Scan for the cell matching the given text and deliver its [X, Y] coordinate at center. 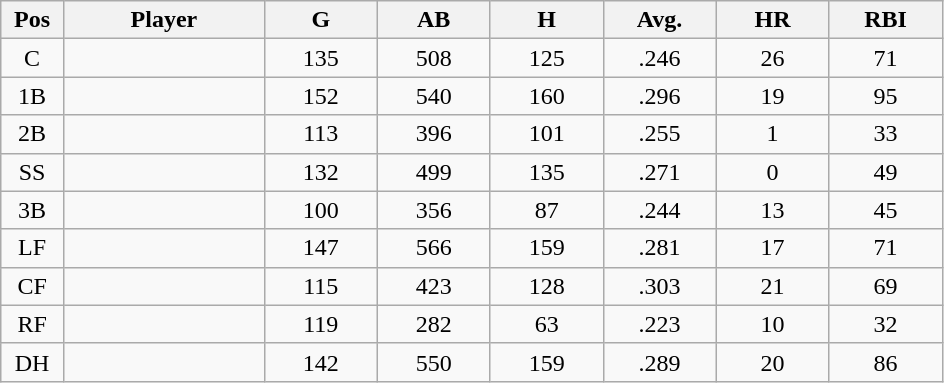
63 [546, 324]
142 [320, 362]
RF [32, 324]
.244 [660, 210]
540 [434, 96]
.246 [660, 58]
423 [434, 286]
113 [320, 134]
49 [886, 172]
13 [772, 210]
45 [886, 210]
2B [32, 134]
21 [772, 286]
128 [546, 286]
100 [320, 210]
69 [886, 286]
508 [434, 58]
17 [772, 248]
RBI [886, 20]
160 [546, 96]
87 [546, 210]
356 [434, 210]
.281 [660, 248]
C [32, 58]
DH [32, 362]
Avg. [660, 20]
SS [32, 172]
CF [32, 286]
396 [434, 134]
26 [772, 58]
1 [772, 134]
20 [772, 362]
.223 [660, 324]
115 [320, 286]
G [320, 20]
.289 [660, 362]
86 [886, 362]
10 [772, 324]
Pos [32, 20]
101 [546, 134]
152 [320, 96]
119 [320, 324]
.255 [660, 134]
.303 [660, 286]
AB [434, 20]
32 [886, 324]
.271 [660, 172]
3B [32, 210]
282 [434, 324]
0 [772, 172]
HR [772, 20]
33 [886, 134]
.296 [660, 96]
550 [434, 362]
Player [164, 20]
125 [546, 58]
95 [886, 96]
LF [32, 248]
132 [320, 172]
499 [434, 172]
147 [320, 248]
H [546, 20]
566 [434, 248]
1B [32, 96]
19 [772, 96]
